Pinpoint the cell where the given text exists, returning its (X, Y) midpoint coordinate. 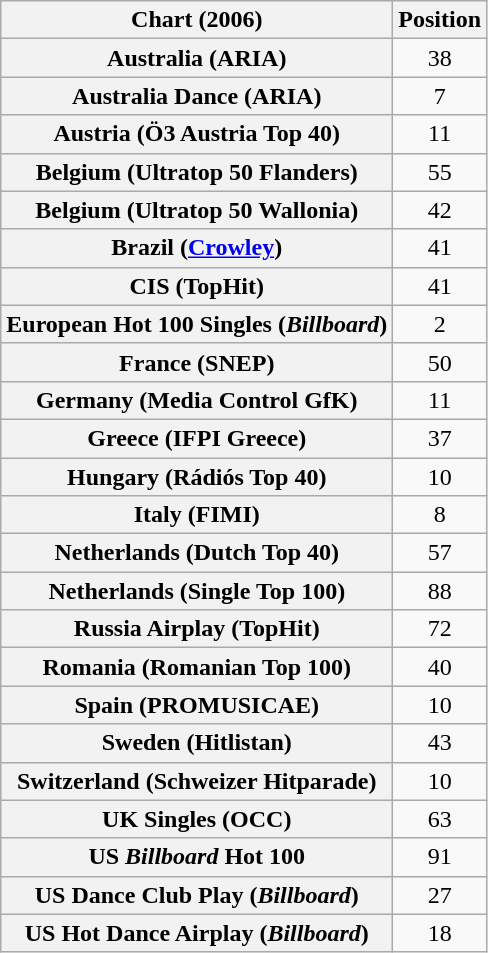
Position (440, 20)
Germany (Media Control GfK) (197, 400)
38 (440, 58)
Greece (IFPI Greece) (197, 438)
Netherlands (Dutch Top 40) (197, 553)
Russia Airplay (TopHit) (197, 629)
Spain (PROMUSICAE) (197, 705)
50 (440, 362)
Italy (FIMI) (197, 515)
Hungary (Rádiós Top 40) (197, 477)
55 (440, 172)
43 (440, 743)
88 (440, 591)
91 (440, 857)
40 (440, 667)
Belgium (Ultratop 50 Wallonia) (197, 210)
CIS (TopHit) (197, 286)
Sweden (Hitlistan) (197, 743)
18 (440, 933)
37 (440, 438)
Netherlands (Single Top 100) (197, 591)
US Hot Dance Airplay (Billboard) (197, 933)
US Dance Club Play (Billboard) (197, 895)
Australia (ARIA) (197, 58)
Switzerland (Schweizer Hitparade) (197, 781)
63 (440, 819)
8 (440, 515)
Romania (Romanian Top 100) (197, 667)
2 (440, 324)
57 (440, 553)
Brazil (Crowley) (197, 248)
Chart (2006) (197, 20)
Australia Dance (ARIA) (197, 96)
Austria (Ö3 Austria Top 40) (197, 134)
US Billboard Hot 100 (197, 857)
European Hot 100 Singles (Billboard) (197, 324)
42 (440, 210)
France (SNEP) (197, 362)
Belgium (Ultratop 50 Flanders) (197, 172)
UK Singles (OCC) (197, 819)
72 (440, 629)
7 (440, 96)
27 (440, 895)
